Output the [X, Y] coordinate of the center of the cell containing the given text.  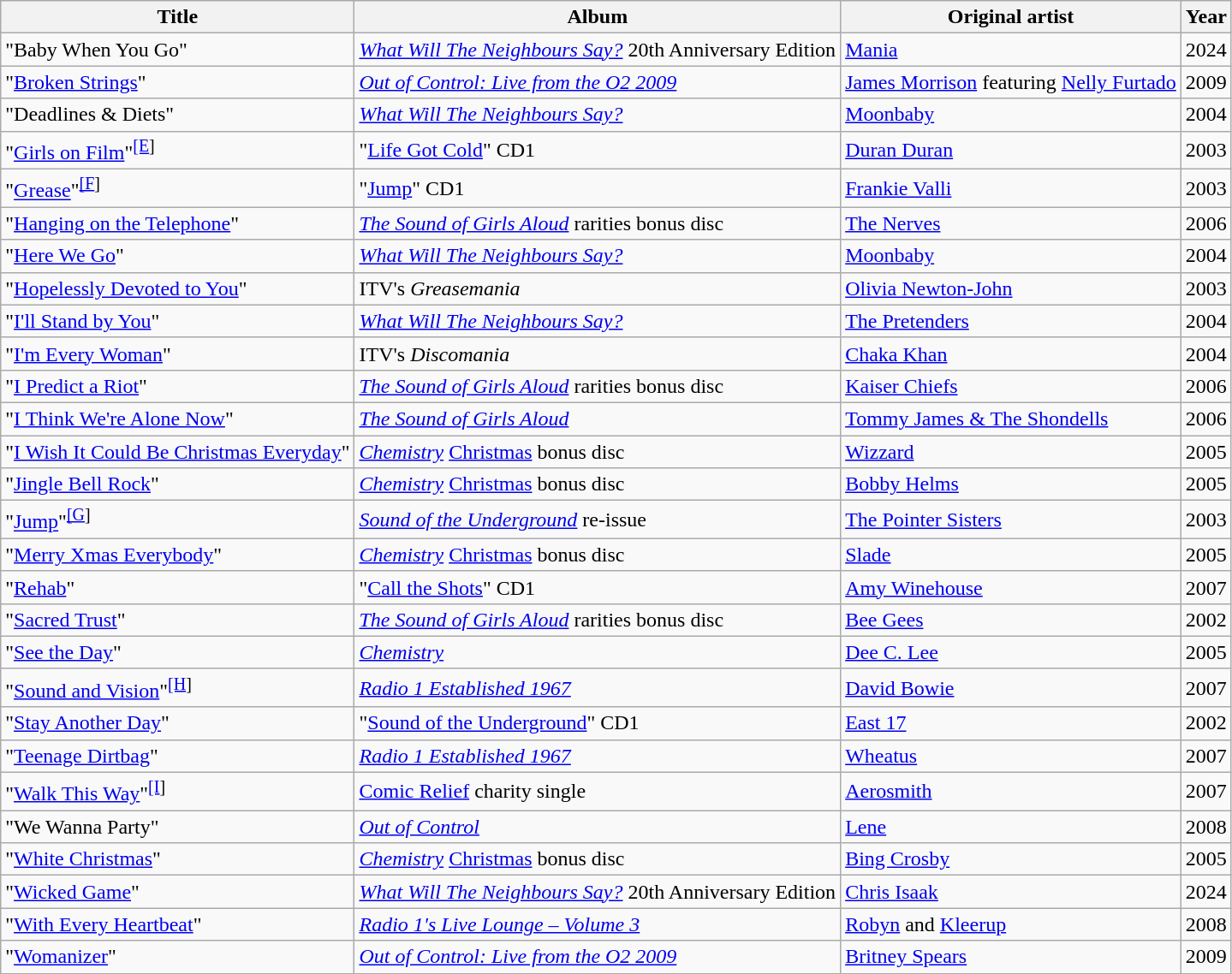
"I'm Every Woman" [178, 353]
Frankie Valli [1011, 188]
Title [178, 17]
East 17 [1011, 723]
Dee C. Lee [1011, 652]
"I Think We're Alone Now" [178, 419]
Robyn and Kleerup [1011, 924]
"Rehab" [178, 587]
Bobby Helms [1011, 484]
"Girls on Film"[E] [178, 151]
"Hanging on the Telephone" [178, 223]
Olivia Newton-John [1011, 288]
"Life Got Cold" CD1 [598, 151]
"Sacred Trust" [178, 620]
Sound of the Underground re-issue [598, 520]
The Nerves [1011, 223]
"With Every Heartbeat" [178, 924]
"We Wanna Party" [178, 827]
Out of Control [598, 827]
Chaka Khan [1011, 353]
Chris Isaak [1011, 892]
The Sound of Girls Aloud [598, 419]
"Grease"[F] [178, 188]
Original artist [1011, 17]
"Call the Shots" CD1 [598, 587]
Tommy James & The Shondells [1011, 419]
"See the Day" [178, 652]
"Hopelessly Devoted to You" [178, 288]
"White Christmas" [178, 859]
The Pointer Sisters [1011, 520]
Britney Spears [1011, 957]
Bing Crosby [1011, 859]
Aerosmith [1011, 791]
"Jingle Bell Rock" [178, 484]
"Womanizer" [178, 957]
Wheatus [1011, 756]
Album [598, 17]
"Wicked Game" [178, 892]
"I Predict a Riot" [178, 386]
Bee Gees [1011, 620]
"Deadlines & Diets" [178, 115]
Kaiser Chiefs [1011, 386]
"I'll Stand by You" [178, 321]
Radio 1's Live Lounge – Volume 3 [598, 924]
Comic Relief charity single [598, 791]
The Pretenders [1011, 321]
Lene [1011, 827]
"Jump" CD1 [598, 188]
"Walk This Way"[I] [178, 791]
David Bowie [1011, 688]
Wizzard [1011, 452]
"Teenage Dirtbag" [178, 756]
Chemistry [598, 652]
Mania [1011, 50]
James Morrison featuring Nelly Furtado [1011, 82]
Slade [1011, 555]
ITV's Greasemania [598, 288]
ITV's Discomania [598, 353]
"Stay Another Day" [178, 723]
"Here We Go" [178, 256]
Amy Winehouse [1011, 587]
"Merry Xmas Everybody" [178, 555]
Duran Duran [1011, 151]
"Jump"[G] [178, 520]
"Broken Strings" [178, 82]
"Baby When You Go" [178, 50]
Year [1205, 17]
"Sound and Vision"[H] [178, 688]
"Sound of the Underground" CD1 [598, 723]
"I Wish It Could Be Christmas Everyday" [178, 452]
